Scan for the cell matching the given text and deliver its [x, y] coordinate at center. 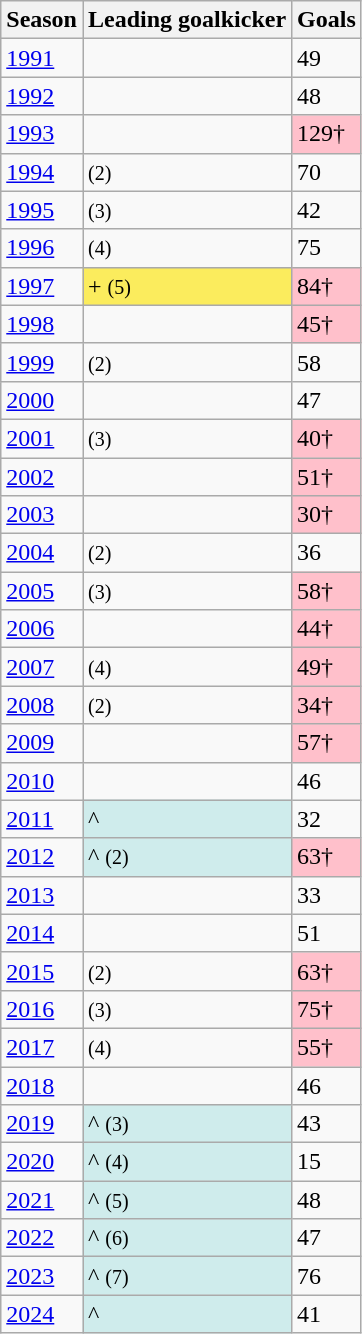
1994 [42, 172]
2022 [42, 1238]
75† [327, 1009]
^ (4) [186, 1162]
2018 [42, 1085]
2010 [42, 781]
2014 [42, 933]
2013 [42, 895]
15 [327, 1162]
75 [327, 248]
2012 [42, 857]
1999 [42, 362]
33 [327, 895]
2015 [42, 971]
34† [327, 705]
57† [327, 743]
2024 [42, 1314]
2019 [42, 1124]
70 [327, 172]
2006 [42, 629]
2007 [42, 667]
1993 [42, 134]
55† [327, 1047]
1992 [42, 96]
2021 [42, 1200]
43 [327, 1124]
1991 [42, 58]
76 [327, 1276]
1997 [42, 286]
58 [327, 362]
Goals [327, 20]
51† [327, 477]
1995 [42, 210]
1998 [42, 324]
44† [327, 629]
2003 [42, 515]
84† [327, 286]
2017 [42, 1047]
129† [327, 134]
^ (5) [186, 1200]
51 [327, 933]
Leading goalkicker [186, 20]
2001 [42, 438]
2002 [42, 477]
2000 [42, 400]
^ (7) [186, 1276]
1996 [42, 248]
32 [327, 819]
+ (5) [186, 286]
2016 [42, 1009]
Season [42, 20]
2005 [42, 591]
2009 [42, 743]
^ (3) [186, 1124]
49 [327, 58]
2023 [42, 1276]
36 [327, 553]
2011 [42, 819]
45† [327, 324]
30† [327, 515]
42 [327, 210]
2004 [42, 553]
58† [327, 591]
2008 [42, 705]
49† [327, 667]
^ (2) [186, 857]
40† [327, 438]
2020 [42, 1162]
41 [327, 1314]
^ (6) [186, 1238]
